Determine the (X, Y) coordinate at the center of the cell enclosing the given text.  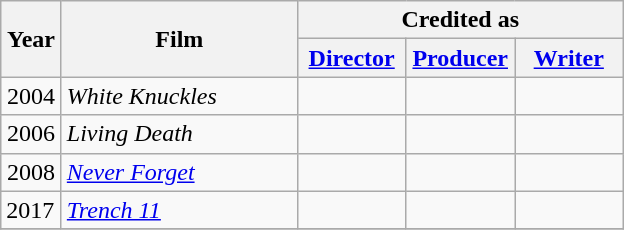
Writer (568, 58)
2008 (32, 172)
Producer (460, 58)
Living Death (179, 134)
White Knuckles (179, 96)
2004 (32, 96)
2017 (32, 210)
Credited as (460, 20)
Year (32, 39)
2006 (32, 134)
Film (179, 39)
Never Forget (179, 172)
Trench 11 (179, 210)
Director (352, 58)
